Capture the cell that displays the provided text and extract its [X, Y] central coordinate. 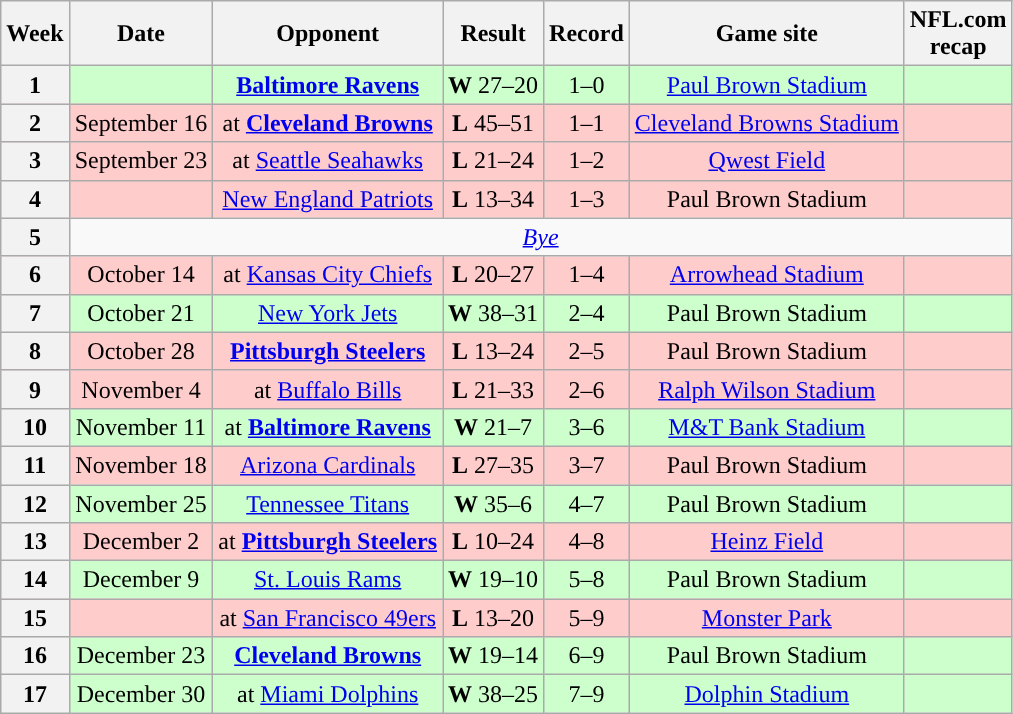
at Kansas City Chiefs [328, 275]
2–4 [587, 313]
December 9 [141, 580]
17 [35, 694]
L 13–24 [494, 351]
at Cleveland Browns [328, 123]
L 27–35 [494, 465]
11 [35, 465]
3–6 [587, 427]
Record [587, 34]
1–2 [587, 161]
1 [35, 85]
W 19–14 [494, 656]
W 38–25 [494, 694]
L 10–24 [494, 542]
December 2 [141, 542]
Tennessee Titans [328, 503]
at Miami Dolphins [328, 694]
4–8 [587, 542]
L 21–33 [494, 389]
New York Jets [328, 313]
at Baltimore Ravens [328, 427]
New England Patriots [328, 199]
W 19–10 [494, 580]
6 [35, 275]
Date [141, 34]
4 [35, 199]
16 [35, 656]
Arizona Cardinals [328, 465]
2–6 [587, 389]
November 4 [141, 389]
December 30 [141, 694]
5–9 [587, 618]
W 35–6 [494, 503]
5 [35, 237]
October 21 [141, 313]
Game site [766, 34]
September 23 [141, 161]
St. Louis Rams [328, 580]
Opponent [328, 34]
November 11 [141, 427]
14 [35, 580]
2 [35, 123]
4–7 [587, 503]
at Pittsburgh Steelers [328, 542]
W 27–20 [494, 85]
12 [35, 503]
W 38–31 [494, 313]
6–9 [587, 656]
Qwest Field [766, 161]
NFL.comrecap [958, 34]
L 45–51 [494, 123]
October 28 [141, 351]
at San Francisco 49ers [328, 618]
Heinz Field [766, 542]
L 13–34 [494, 199]
1–0 [587, 85]
7–9 [587, 694]
at Buffalo Bills [328, 389]
W 21–7 [494, 427]
Baltimore Ravens [328, 85]
1–3 [587, 199]
Ralph Wilson Stadium [766, 389]
7 [35, 313]
L 21–24 [494, 161]
Bye [540, 237]
2–5 [587, 351]
L 13–20 [494, 618]
Dolphin Stadium [766, 694]
Monster Park [766, 618]
October 14 [141, 275]
Result [494, 34]
3 [35, 161]
8 [35, 351]
at Seattle Seahawks [328, 161]
November 25 [141, 503]
November 18 [141, 465]
Cleveland Browns [328, 656]
15 [35, 618]
Week [35, 34]
M&T Bank Stadium [766, 427]
Pittsburgh Steelers [328, 351]
9 [35, 389]
December 23 [141, 656]
3–7 [587, 465]
1–4 [587, 275]
5–8 [587, 580]
Arrowhead Stadium [766, 275]
Cleveland Browns Stadium [766, 123]
September 16 [141, 123]
1–1 [587, 123]
L 20–27 [494, 275]
10 [35, 427]
13 [35, 542]
